Locate the cell with the specified text and output its [x, y] center coordinate. 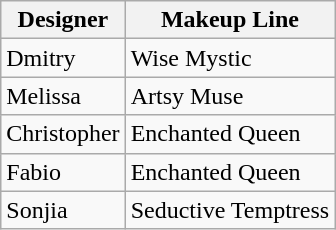
Christopher [63, 134]
Dmitry [63, 58]
Designer [63, 20]
Seductive Temptress [230, 210]
Artsy Muse [230, 96]
Fabio [63, 172]
Sonjia [63, 210]
Melissa [63, 96]
Wise Mystic [230, 58]
Makeup Line [230, 20]
